From the cell containing the given text, extract its center point as (x, y) coordinate. 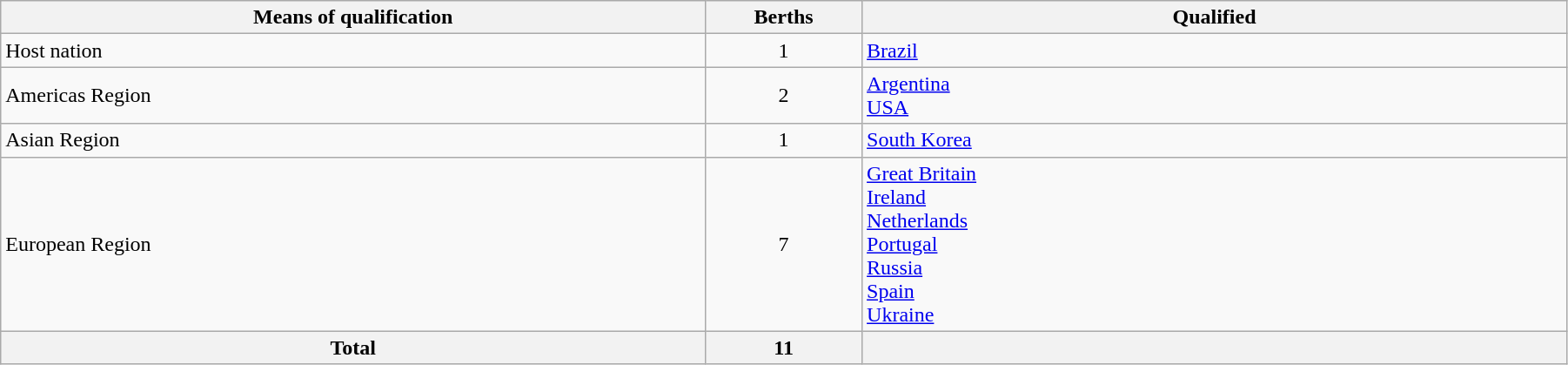
Asian Region (353, 140)
7 (784, 244)
European Region (353, 244)
Host nation (353, 51)
Berths (784, 17)
Great Britain Ireland Netherlands Portugal Russia Spain Ukraine (1215, 244)
Qualified (1215, 17)
Total (353, 348)
Brazil (1215, 51)
Argentina USA (1215, 96)
2 (784, 96)
South Korea (1215, 140)
Means of qualification (353, 17)
11 (784, 348)
Americas Region (353, 96)
